For the text-containing cell, return its midpoint in [X, Y] coordinate format. 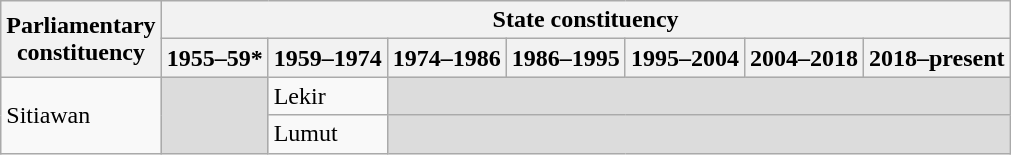
Lekir [328, 96]
1995–2004 [684, 58]
1955–59* [214, 58]
Sitiawan [81, 115]
1974–1986 [446, 58]
Parliamentaryconstituency [81, 39]
1986–1995 [566, 58]
State constituency [586, 20]
Lumut [328, 134]
2004–2018 [804, 58]
2018–present [936, 58]
1959–1974 [328, 58]
